Scan for the cell matching the given text and deliver its (x, y) coordinate at center. 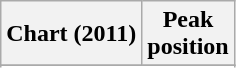
Peak position (188, 34)
Chart (2011) (72, 34)
